Capture the cell that displays the provided text and extract its [X, Y] central coordinate. 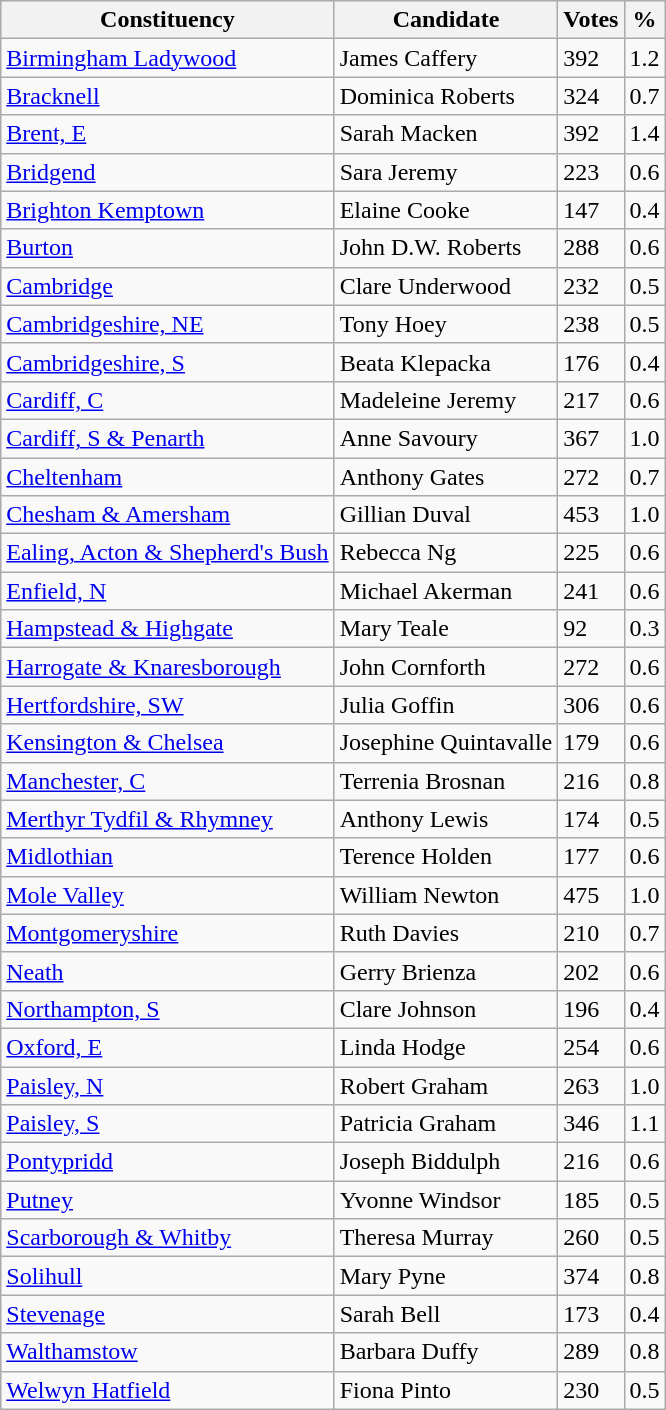
Chesham & Amersham [168, 515]
288 [591, 248]
John Cornforth [446, 667]
Barbara Duffy [446, 1352]
Manchester, C [168, 781]
Paisley, N [168, 1085]
Mary Pyne [446, 1276]
185 [591, 1200]
225 [591, 553]
Montgomeryshire [168, 933]
Patricia Graham [446, 1124]
Anne Savoury [446, 438]
177 [591, 857]
Cardiff, S & Penarth [168, 438]
Stevenage [168, 1314]
Paisley, S [168, 1124]
William Newton [446, 895]
John D.W. Roberts [446, 248]
Ealing, Acton & Shepherd's Bush [168, 553]
Candidate [446, 20]
202 [591, 971]
263 [591, 1085]
Pontypridd [168, 1162]
Yvonne Windsor [446, 1200]
Northampton, S [168, 1009]
Sarah Macken [446, 134]
Cardiff, C [168, 400]
Putney [168, 1200]
Oxford, E [168, 1047]
Sarah Bell [446, 1314]
Constituency [168, 20]
Enfield, N [168, 591]
260 [591, 1238]
306 [591, 705]
Gerry Brienza [446, 971]
Fiona Pinto [446, 1390]
Brighton Kemptown [168, 210]
346 [591, 1124]
Rebecca Ng [446, 553]
Terrenia Brosnan [446, 781]
367 [591, 438]
Bridgend [168, 172]
Tony Hoey [446, 324]
179 [591, 743]
217 [591, 400]
Walthamstow [168, 1352]
Beata Klepacka [446, 362]
Harrogate & Knaresborough [168, 667]
174 [591, 819]
Dominica Roberts [446, 96]
374 [591, 1276]
Ruth Davies [446, 933]
Josephine Quintavalle [446, 743]
Anthony Lewis [446, 819]
241 [591, 591]
Elaine Cooke [446, 210]
Linda Hodge [446, 1047]
Solihull [168, 1276]
1.1 [644, 1124]
Neath [168, 971]
Hertfordshire, SW [168, 705]
1.2 [644, 58]
Brent, E [168, 134]
Cambridgeshire, S [168, 362]
475 [591, 895]
Sara Jeremy [446, 172]
Gillian Duval [446, 515]
Clare Johnson [446, 1009]
Cambridgeshire, NE [168, 324]
Scarborough & Whitby [168, 1238]
Madeleine Jeremy [446, 400]
210 [591, 933]
254 [591, 1047]
Cambridge [168, 286]
Robert Graham [446, 1085]
Clare Underwood [446, 286]
289 [591, 1352]
453 [591, 515]
Hampstead & Highgate [168, 629]
Birmingham Ladywood [168, 58]
Midlothian [168, 857]
Michael Akerman [446, 591]
Merthyr Tydfil & Rhymney [168, 819]
Kensington & Chelsea [168, 743]
Welwyn Hatfield [168, 1390]
147 [591, 210]
Mary Teale [446, 629]
173 [591, 1314]
Joseph Biddulph [446, 1162]
% [644, 20]
Votes [591, 20]
James Caffery [446, 58]
Cheltenham [168, 477]
230 [591, 1390]
324 [591, 96]
Bracknell [168, 96]
223 [591, 172]
196 [591, 1009]
1.4 [644, 134]
92 [591, 629]
238 [591, 324]
Theresa Murray [446, 1238]
Burton [168, 248]
176 [591, 362]
Julia Goffin [446, 705]
Mole Valley [168, 895]
Anthony Gates [446, 477]
Terence Holden [446, 857]
0.3 [644, 629]
232 [591, 286]
